Find where the given text appears and provide that cell's center as [x, y] coordinate. 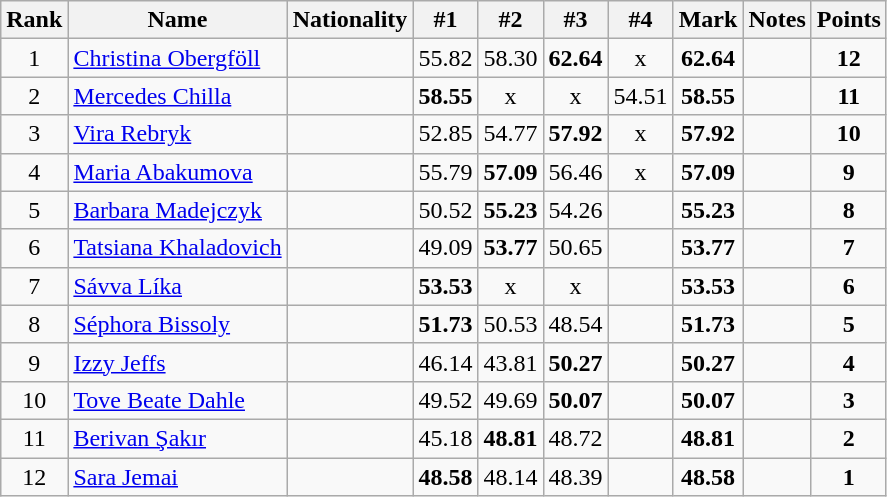
Christina Obergföll [178, 58]
48.72 [576, 438]
54.51 [640, 96]
Vira Rebryk [178, 134]
52.85 [446, 134]
49.69 [510, 400]
54.77 [510, 134]
48.54 [576, 324]
Séphora Bissoly [178, 324]
#1 [446, 20]
Rank [34, 20]
50.52 [446, 210]
Barbara Madejczyk [178, 210]
58.30 [510, 58]
50.65 [576, 248]
Mark [708, 20]
50.53 [510, 324]
46.14 [446, 362]
Sávva Líka [178, 286]
Name [178, 20]
Berivan Şakır [178, 438]
Tove Beate Dahle [178, 400]
#2 [510, 20]
#4 [640, 20]
Izzy Jeffs [178, 362]
55.82 [446, 58]
Points [848, 20]
Sara Jemai [178, 477]
#3 [576, 20]
49.52 [446, 400]
Notes [777, 20]
43.81 [510, 362]
54.26 [576, 210]
Maria Abakumova [178, 172]
56.46 [576, 172]
49.09 [446, 248]
48.39 [576, 477]
Mercedes Chilla [178, 96]
45.18 [446, 438]
48.14 [510, 477]
Tatsiana Khaladovich [178, 248]
55.79 [446, 172]
Nationality [350, 20]
